Locate the cell with the specified text and output its (x, y) center coordinate. 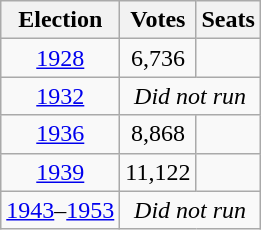
Election (60, 20)
6,736 (158, 58)
8,868 (158, 134)
1936 (60, 134)
1932 (60, 96)
Votes (158, 20)
1939 (60, 172)
Seats (228, 20)
1943–1953 (60, 210)
1928 (60, 58)
11,122 (158, 172)
